For the text-containing cell, return its midpoint in [X, Y] coordinate format. 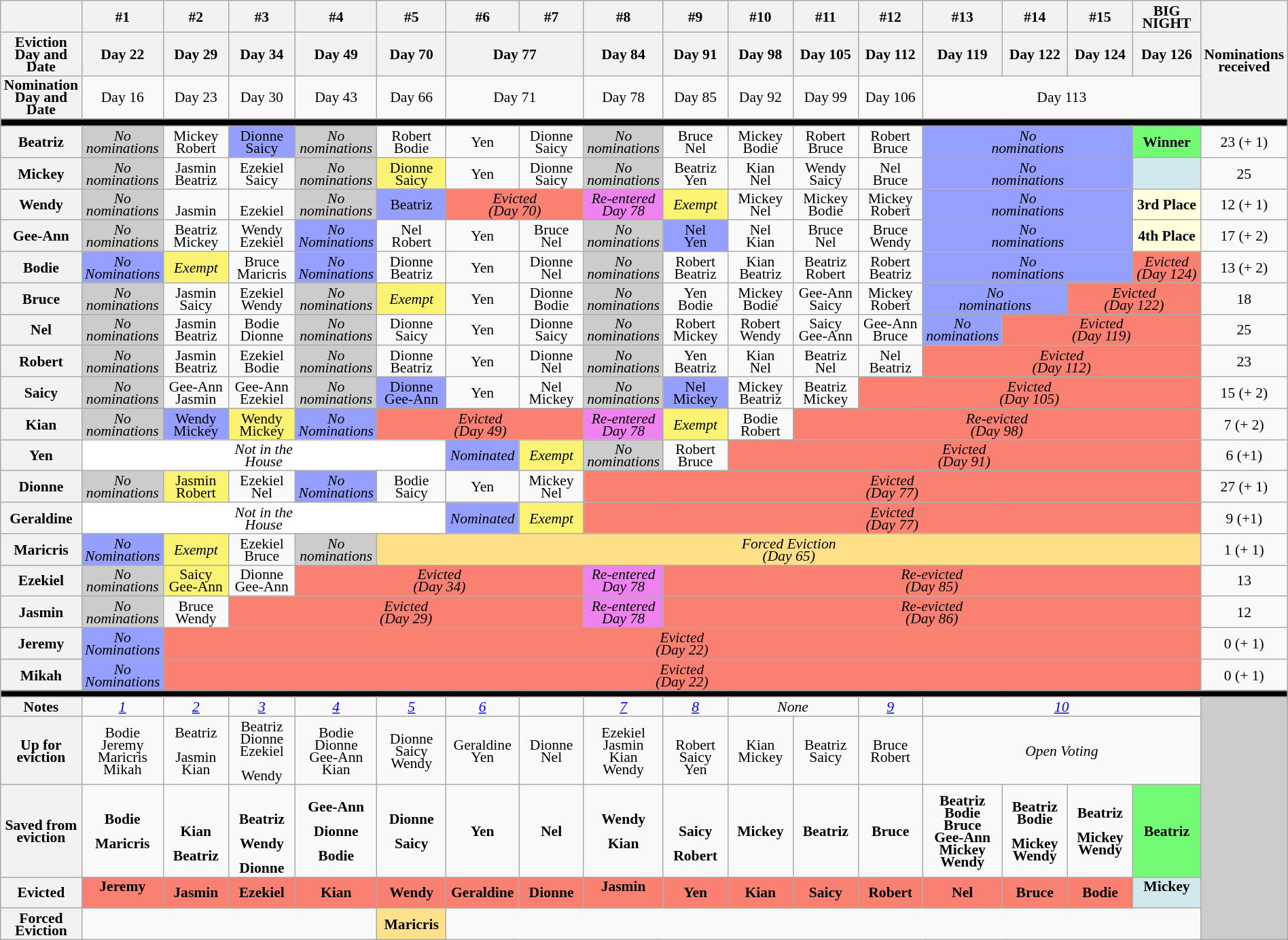
Re-evicted(Day 98) [997, 424]
10 [1061, 707]
Gee-AnnBruce [890, 330]
12 (+ 1) [1244, 205]
Evicted(Day 29) [406, 612]
13 (+ 2) [1244, 267]
BeatrizSaicy [825, 750]
BIG NIGHT [1166, 16]
Day 78 [624, 97]
EzekielSaicy [262, 173]
Evicted [41, 892]
#1 [122, 16]
JasminSaicy [196, 298]
Evicted(Day 105) [1029, 393]
BeatrizRobert [825, 267]
BodieDionne [262, 330]
Day 99 [825, 97]
Winner [1166, 142]
12 [1244, 612]
Day 113 [1061, 97]
DionneSaicyWendy [412, 750]
3rd Place [1166, 205]
#4 [336, 16]
Day 98 [760, 54]
YenBeatriz [696, 362]
BodieMaricris [122, 831]
Day 30 [262, 97]
None [793, 707]
4 [336, 707]
3 [262, 707]
1 (+ 1) [1244, 549]
Evicted(Day 124) [1166, 267]
13 [1244, 580]
Evicted(Day 70) [515, 205]
Day 43 [336, 97]
NelRobert [412, 236]
BeatrizWendyDionne [262, 831]
WendySaicy [825, 173]
NelBruce [890, 173]
Day 22 [122, 54]
BeatrizBodieMickeyWendy [1035, 831]
EzekielNel [262, 487]
Evicted(Day 91) [964, 455]
17 (+ 2) [1244, 236]
RobertSaicyYen [696, 750]
Day 71 [515, 97]
Day 124 [1100, 54]
EzekielJasminKianWendy [624, 750]
Re-evicted(Day 86) [932, 612]
Eviction Day and Date [41, 54]
15 (+ 2) [1244, 393]
Nominations received [1244, 60]
WendyEzekiel [262, 236]
Forced Eviction(Day 65) [789, 549]
1 [122, 707]
BeatrizMickeyWendy [1100, 831]
EzekielBruce [262, 549]
BeatrizJasminKian [196, 750]
#10 [760, 16]
Evicted(Day 34) [439, 580]
Day 16 [122, 97]
#6 [482, 16]
MickeyBeatriz [760, 393]
Day 91 [696, 54]
Day 106 [890, 97]
23 [1244, 362]
Day 29 [196, 54]
EzekielWendy [262, 298]
2 [196, 707]
BruceRobert [890, 750]
DionneBodie [552, 298]
Day 84 [624, 54]
Gee-Ann [41, 236]
Day 112 [890, 54]
WendyKian [624, 831]
BodieSaicy [412, 487]
27 (+ 1) [1244, 487]
Evicted(Day 112) [1061, 362]
#5 [412, 16]
#9 [696, 16]
Notes [41, 707]
Day 105 [825, 54]
Day 77 [515, 54]
5 [412, 707]
Evicted(Day 49) [480, 424]
#11 [825, 16]
BeatrizDionneEzekielWendy [262, 750]
Evicted(Day 119) [1101, 330]
Gee-AnnJasmin [196, 393]
Gee-AnnEzekiel [262, 393]
EzekielBodie [262, 362]
RobertWendy [760, 330]
BruceMaricris [262, 267]
Gee-AnnSaicy [825, 298]
4th Place [1166, 236]
Day 85 [696, 97]
Saved from eviction [41, 831]
9 [890, 707]
7 [624, 707]
NelKian [760, 236]
23 (+ 1) [1244, 142]
KianMickey [760, 750]
#15 [1100, 16]
BodieRobert [760, 424]
Day 34 [262, 54]
Day 92 [760, 97]
Day 119 [962, 54]
NelYen [696, 236]
7 (+ 2) [1244, 424]
18 [1244, 298]
Re-evicted(Day 85) [932, 580]
#12 [890, 16]
#8 [624, 16]
Day 49 [336, 54]
#3 [262, 16]
BodieJeremyMaricrisMikah [122, 750]
Nomination Day and Date [41, 97]
6 [482, 707]
Open Voting [1061, 750]
RobertBodie [412, 142]
#2 [196, 16]
#7 [552, 16]
Day 126 [1166, 54]
Forced Eviction [41, 924]
Gee-AnnDionneBodie [336, 831]
9 (+1) [1244, 518]
Evicted(Day 122) [1134, 298]
BeatrizYen [696, 173]
#14 [1035, 16]
RobertMickey [696, 330]
SaicyRobert [696, 831]
GeraldineYen [482, 750]
Mikah [41, 675]
#13 [962, 16]
Day 122 [1035, 54]
Day 23 [196, 97]
BeatrizBodieBruceGee-AnnMickeyWendy [962, 831]
Up for eviction [41, 750]
YenBodie [696, 298]
JasminRobert [196, 487]
NelBeatriz [890, 362]
6 (+1) [1244, 455]
8 [696, 707]
BodieDionneGee-AnnKian [336, 750]
Day 66 [412, 97]
BeatrizNel [825, 362]
Day 70 [412, 54]
